Detect which cell encompasses the target text, then output its [X, Y] center coordinate. 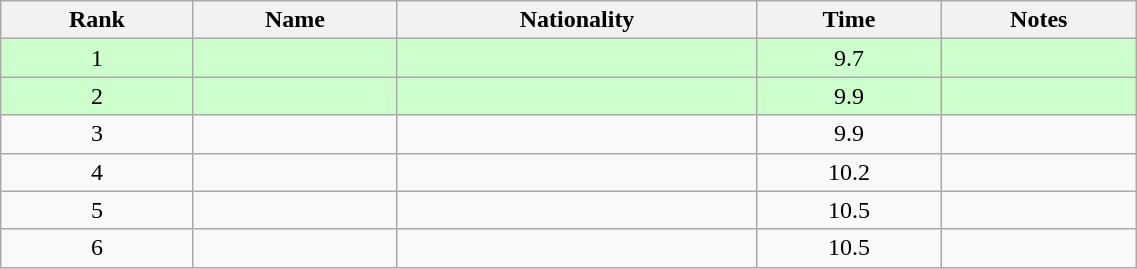
Time [848, 20]
2 [97, 96]
6 [97, 248]
Rank [97, 20]
3 [97, 134]
10.2 [848, 172]
5 [97, 210]
Notes [1039, 20]
Name [295, 20]
Nationality [578, 20]
9.7 [848, 58]
4 [97, 172]
1 [97, 58]
